For the text-containing cell, return its midpoint in [x, y] coordinate format. 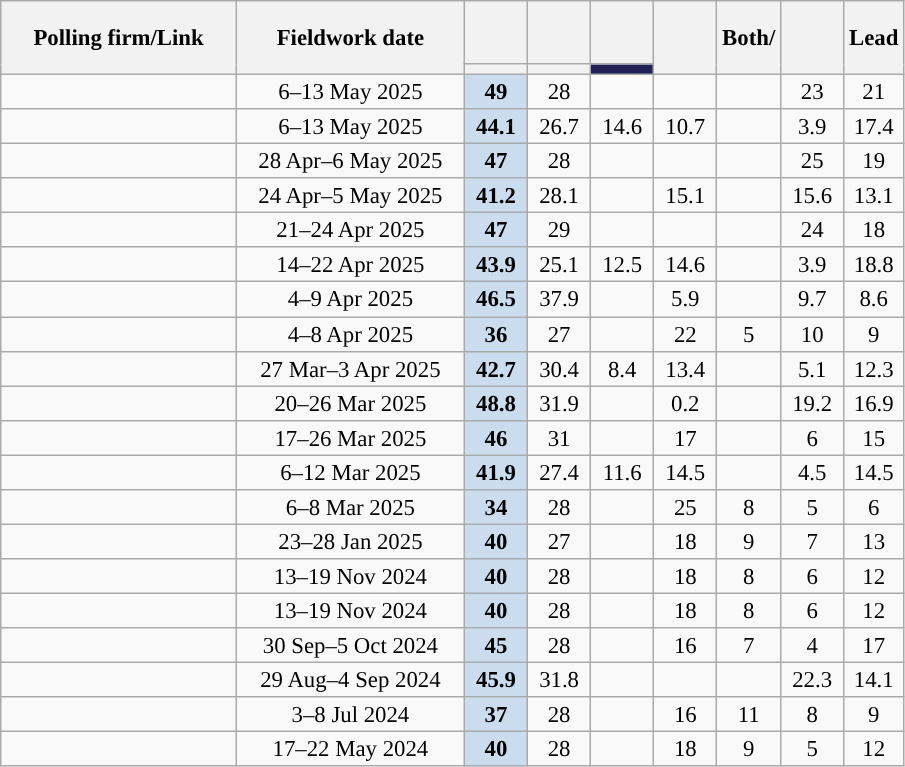
46.5 [496, 300]
45 [496, 646]
49 [496, 92]
27.4 [560, 472]
28 Apr–6 May 2025 [350, 162]
23–28 Jan 2025 [350, 542]
14–22 Apr 2025 [350, 266]
34 [496, 508]
36 [496, 334]
31.9 [560, 404]
43.9 [496, 266]
16.9 [874, 404]
26.7 [560, 126]
9.7 [812, 300]
4–8 Apr 2025 [350, 334]
44.1 [496, 126]
12.3 [874, 368]
Lead [874, 38]
13 [874, 542]
13.4 [686, 368]
31 [560, 438]
41.9 [496, 472]
5.9 [686, 300]
22 [686, 334]
17–22 May 2024 [350, 750]
17–26 Mar 2025 [350, 438]
Fieldwork date [350, 38]
12.5 [622, 266]
37 [496, 714]
29 [560, 230]
30 Sep–5 Oct 2024 [350, 646]
4.5 [812, 472]
15.6 [812, 196]
18.8 [874, 266]
48.8 [496, 404]
42.7 [496, 368]
Both/ [749, 38]
6–8 Mar 2025 [350, 508]
Polling firm/Link [119, 38]
25.1 [560, 266]
4 [812, 646]
17.4 [874, 126]
3–8 Jul 2024 [350, 714]
41.2 [496, 196]
20–26 Mar 2025 [350, 404]
10 [812, 334]
24 [812, 230]
22.3 [812, 680]
31.8 [560, 680]
23 [812, 92]
19 [874, 162]
4–9 Apr 2025 [350, 300]
19.2 [812, 404]
11.6 [622, 472]
15 [874, 438]
30.4 [560, 368]
24 Apr–5 May 2025 [350, 196]
5.1 [812, 368]
37.9 [560, 300]
28.1 [560, 196]
0.2 [686, 404]
46 [496, 438]
45.9 [496, 680]
6–12 Mar 2025 [350, 472]
10.7 [686, 126]
21–24 Apr 2025 [350, 230]
11 [749, 714]
21 [874, 92]
15.1 [686, 196]
29 Aug–4 Sep 2024 [350, 680]
8.6 [874, 300]
8.4 [622, 368]
27 Mar–3 Apr 2025 [350, 368]
13.1 [874, 196]
14.1 [874, 680]
